Extract the (X, Y) coordinate from the center of the cell holding the provided text.  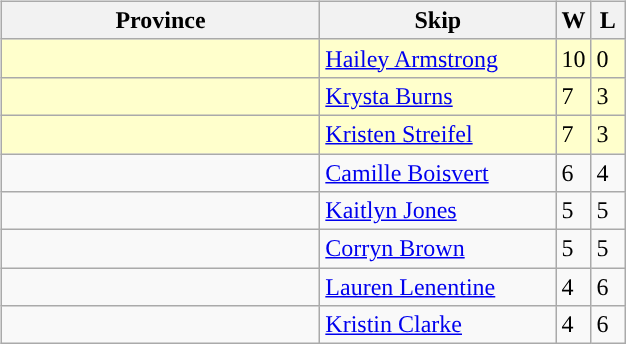
Camille Boisvert (438, 173)
Hailey Armstrong (438, 58)
0 (608, 58)
W (574, 20)
Krysta Burns (438, 96)
Corryn Brown (438, 249)
Kaitlyn Jones (438, 211)
10 (574, 58)
Skip (438, 20)
Lauren Lenentine (438, 287)
Kristin Clarke (438, 325)
Province (160, 20)
Kristen Streifel (438, 134)
L (608, 20)
